Scan for the cell matching the given text and deliver its (X, Y) coordinate at center. 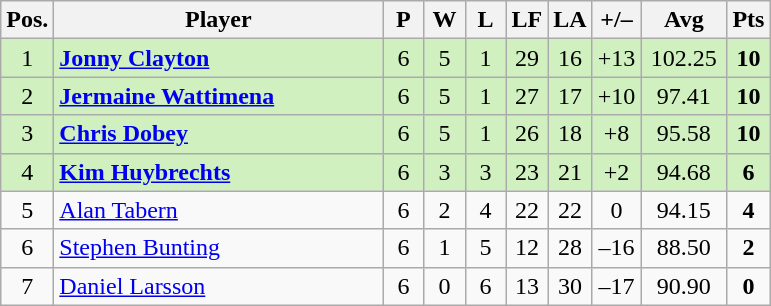
L (486, 20)
LA (570, 20)
16 (570, 58)
Jonny Clayton (218, 58)
88.50 (684, 248)
30 (570, 286)
+13 (616, 58)
94.68 (684, 172)
26 (527, 134)
+8 (616, 134)
–16 (616, 248)
102.25 (684, 58)
Daniel Larsson (218, 286)
27 (527, 96)
97.41 (684, 96)
21 (570, 172)
+/– (616, 20)
LF (527, 20)
Kim Huybrechts (218, 172)
+2 (616, 172)
Stephen Bunting (218, 248)
Chris Dobey (218, 134)
13 (527, 286)
18 (570, 134)
7 (28, 286)
90.90 (684, 286)
28 (570, 248)
17 (570, 96)
+10 (616, 96)
Jermaine Wattimena (218, 96)
Pts (748, 20)
23 (527, 172)
12 (527, 248)
Pos. (28, 20)
Player (218, 20)
Alan Tabern (218, 210)
95.58 (684, 134)
W (444, 20)
P (404, 20)
Avg (684, 20)
–17 (616, 286)
94.15 (684, 210)
29 (527, 58)
